Determine the [x, y] coordinate at the center of the cell enclosing the given text.  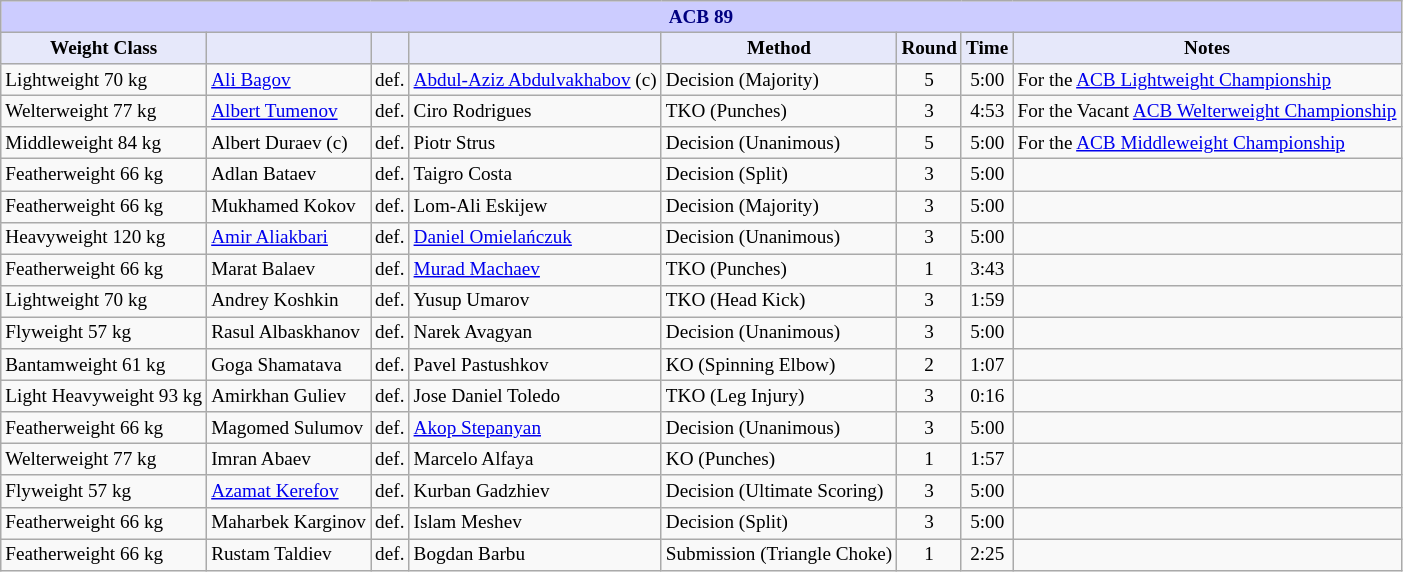
4:53 [986, 111]
Azamat Kerefov [289, 491]
1:07 [986, 365]
Weight Class [104, 48]
Abdul-Aziz Abdulvakhabov (c) [535, 80]
For the ACB Lightweight Championship [1207, 80]
Middleweight 84 kg [104, 143]
2:25 [986, 554]
Maharbek Karginov [289, 523]
Decision (Ultimate Scoring) [779, 491]
1:57 [986, 460]
Adlan Bataev [289, 175]
Rasul Albaskhanov [289, 333]
0:16 [986, 396]
Marat Balaev [289, 270]
Islam Meshev [535, 523]
Bantamweight 61 kg [104, 365]
Lom-Ali Eskijew [535, 206]
Murad Machaev [535, 270]
Narek Avagyan [535, 333]
Albert Tumenov [289, 111]
Goga Shamatava [289, 365]
Submission (Triangle Choke) [779, 554]
1:59 [986, 301]
Marcelo Alfaya [535, 460]
Jose Daniel Toledo [535, 396]
Method [779, 48]
Daniel Omielańczuk [535, 238]
Imran Abaev [289, 460]
KO (Spinning Elbow) [779, 365]
Rustam Taldiev [289, 554]
Round [930, 48]
Pavel Pastushkov [535, 365]
2 [930, 365]
Taigro Costa [535, 175]
TKO (Leg Injury) [779, 396]
For the Vacant ACB Welterweight Championship [1207, 111]
Mukhamed Kokov [289, 206]
ACB 89 [701, 17]
Magomed Sulumov [289, 428]
Heavyweight 120 kg [104, 238]
Light Heavyweight 93 kg [104, 396]
KO (Punches) [779, 460]
Albert Duraev (c) [289, 143]
Bogdan Barbu [535, 554]
Notes [1207, 48]
Time [986, 48]
Amirkhan Guliev [289, 396]
For the ACB Middleweight Championship [1207, 143]
Piotr Strus [535, 143]
Yusup Umarov [535, 301]
TKO (Head Kick) [779, 301]
Akop Stepanyan [535, 428]
Andrey Koshkin [289, 301]
3:43 [986, 270]
Ali Bagov [289, 80]
Ciro Rodrigues [535, 111]
Kurban Gadzhiev [535, 491]
Amir Aliakbari [289, 238]
